Extract the (x, y) coordinate from the center of the cell holding the provided text.  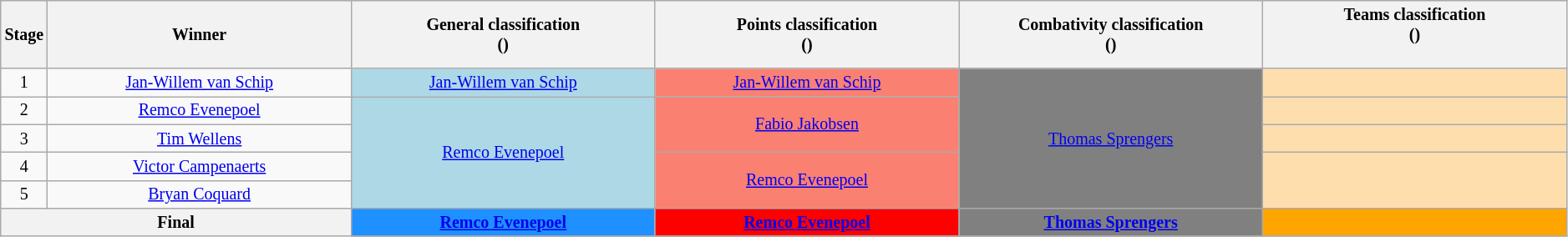
Tim Wellens (200, 139)
Fabio Jakobsen (807, 125)
3 (24, 139)
Winner (200, 35)
Victor Campenaerts (200, 167)
Points classification() (807, 35)
1 (24, 83)
4 (24, 167)
Teams classification() (1415, 35)
2 (24, 110)
General classification() (503, 35)
Bryan Coquard (200, 194)
5 (24, 194)
Stage (24, 35)
Combativity classification() (1111, 35)
Final (176, 222)
